Pinpoint the cell where the given text exists, returning its [x, y] midpoint coordinate. 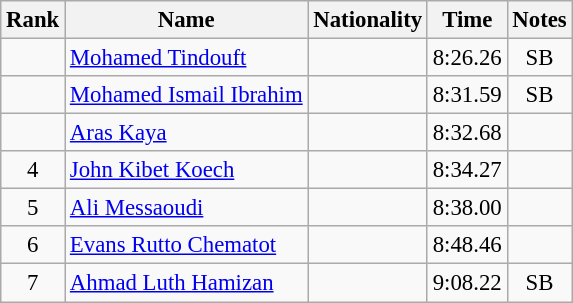
8:34.27 [467, 170]
8:38.00 [467, 208]
Ali Messaoudi [186, 208]
Notes [540, 20]
Rank [33, 20]
7 [33, 283]
6 [33, 245]
8:26.26 [467, 58]
Nationality [368, 20]
Name [186, 20]
4 [33, 170]
Evans Rutto Chematot [186, 245]
5 [33, 208]
Aras Kaya [186, 133]
Time [467, 20]
9:08.22 [467, 283]
8:32.68 [467, 133]
8:48.46 [467, 245]
Mohamed Ismail Ibrahim [186, 95]
John Kibet Koech [186, 170]
Mohamed Tindouft [186, 58]
Ahmad Luth Hamizan [186, 283]
8:31.59 [467, 95]
